Detect which cell encompasses the target text, then output its [x, y] center coordinate. 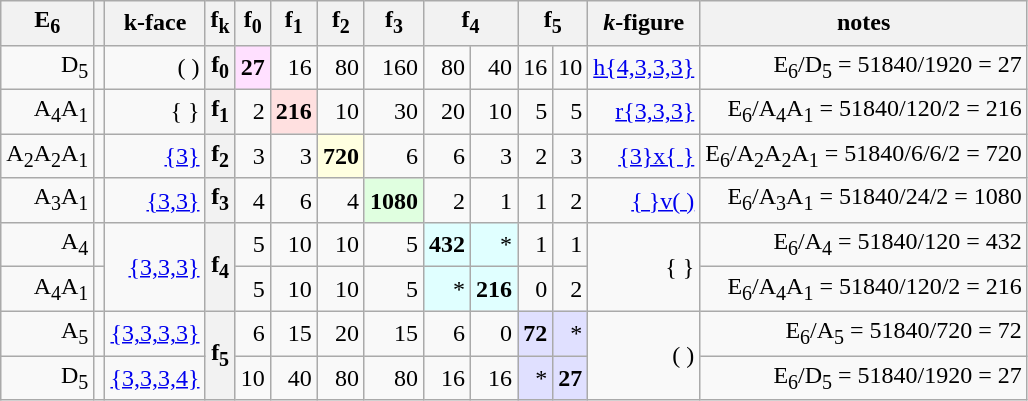
E6/A4 = 51840/120 = 432 [864, 244]
k-figure [644, 23]
30 [394, 111]
k-face [155, 23]
{3} [155, 156]
r{3,3,3} [644, 111]
{3,3} [155, 200]
432 [446, 244]
h{4,3,3,3} [644, 67]
notes [864, 23]
{ }v( ) [644, 200]
E6/A2A2A1 = 51840/6/6/2 = 720 [864, 156]
A4 [48, 244]
{3,3,3} [155, 266]
fk [220, 23]
{3,3,3,4} [155, 378]
{3}x{ } [644, 156]
1080 [394, 200]
A3A1 [48, 200]
A2A2A1 [48, 156]
{3,3,3,3} [155, 333]
E6/A5 = 51840/720 = 72 [864, 333]
E6 [48, 23]
72 [536, 333]
A5 [48, 333]
E6/A3A1 = 51840/24/2 = 1080 [864, 200]
160 [394, 67]
720 [340, 156]
